From the cell containing the given text, extract its center point as [X, Y] coordinate. 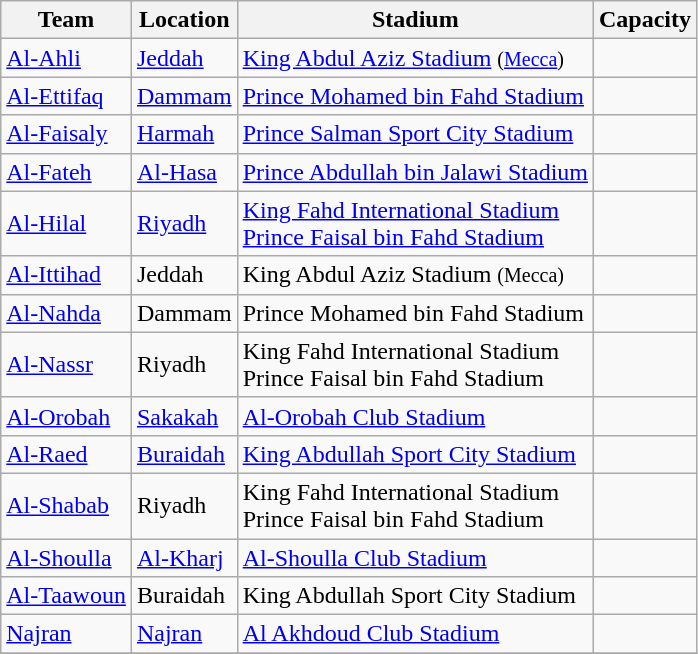
Al-Kharj [184, 557]
Al-Taawoun [66, 596]
Prince Abdullah bin Jalawi Stadium [415, 172]
Sakakah [184, 416]
Al-Orobah [66, 416]
Al-Fateh [66, 172]
Al-Shoulla [66, 557]
Al-Shoulla Club Stadium [415, 557]
Al-Hilal [66, 224]
Al-Nahda [66, 313]
Team [66, 20]
Capacity [646, 20]
Al-Shabab [66, 506]
Al-Ahli [66, 58]
Al-Ittihad [66, 275]
Al-Hasa [184, 172]
Al-Orobah Club Stadium [415, 416]
Al-Nassr [66, 364]
Al-Ettifaq [66, 96]
Location [184, 20]
Al-Faisaly [66, 134]
Harmah [184, 134]
Al Akhdoud Club Stadium [415, 634]
Prince Salman Sport City Stadium [415, 134]
Al-Raed [66, 454]
Stadium [415, 20]
